Identify which cell holds the provided text, then report its [X, Y] central coordinate. 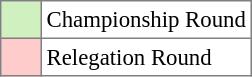
Relegation Round [146, 57]
Championship Round [146, 20]
